Find where the given text appears and provide that cell's center as (X, Y) coordinate. 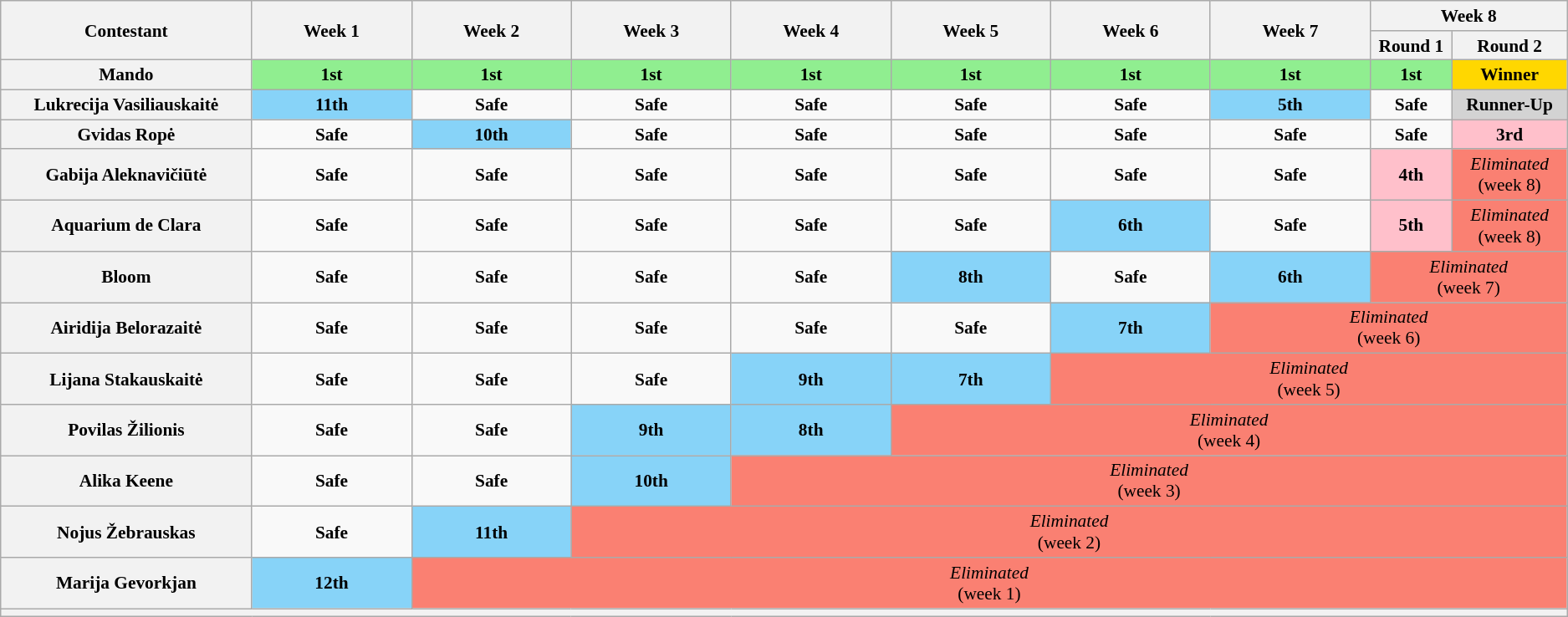
Week 6 (1131, 30)
Week 7 (1290, 30)
Winner (1509, 75)
Aquarium de Clara (126, 226)
Week 4 (811, 30)
Week 3 (651, 30)
Eliminated(week 3) (1149, 482)
Nojus Žebrauskas (126, 532)
Eliminated(week 6) (1388, 328)
4th (1411, 176)
3rd (1509, 135)
Gvidas Ropė (126, 135)
Eliminated(week 5) (1309, 380)
Povilas Žilionis (126, 430)
Bloom (126, 278)
Runner-Up (1509, 105)
Lijana Stakauskaitė (126, 380)
Eliminated(week 7) (1468, 278)
Week 1 (331, 30)
Week 8 (1468, 16)
12th (331, 584)
Week 2 (492, 30)
Contestant (126, 30)
Alika Keene (126, 482)
Marija Gevorkjan (126, 584)
Round 1 (1411, 46)
Eliminated(week 2) (1069, 532)
Gabija Aleknavičiūtė (126, 176)
Eliminated(week 1) (989, 584)
Mando (126, 75)
Airidija Belorazaitė (126, 328)
Lukrecija Vasiliauskaitė (126, 105)
Eliminated(week 4) (1229, 430)
Week 5 (970, 30)
Round 2 (1509, 46)
